Return [X, Y] of the center of cell containing provided text 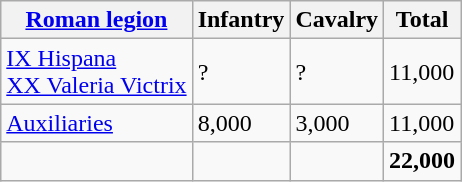
Roman legion [96, 20]
3,000 [337, 123]
Cavalry [337, 20]
8,000 [241, 123]
22,000 [422, 161]
Auxiliaries [96, 123]
Total [422, 20]
Infantry [241, 20]
IX HispanaXX Valeria Victrix [96, 72]
